For the text-containing cell, return its midpoint in [X, Y] coordinate format. 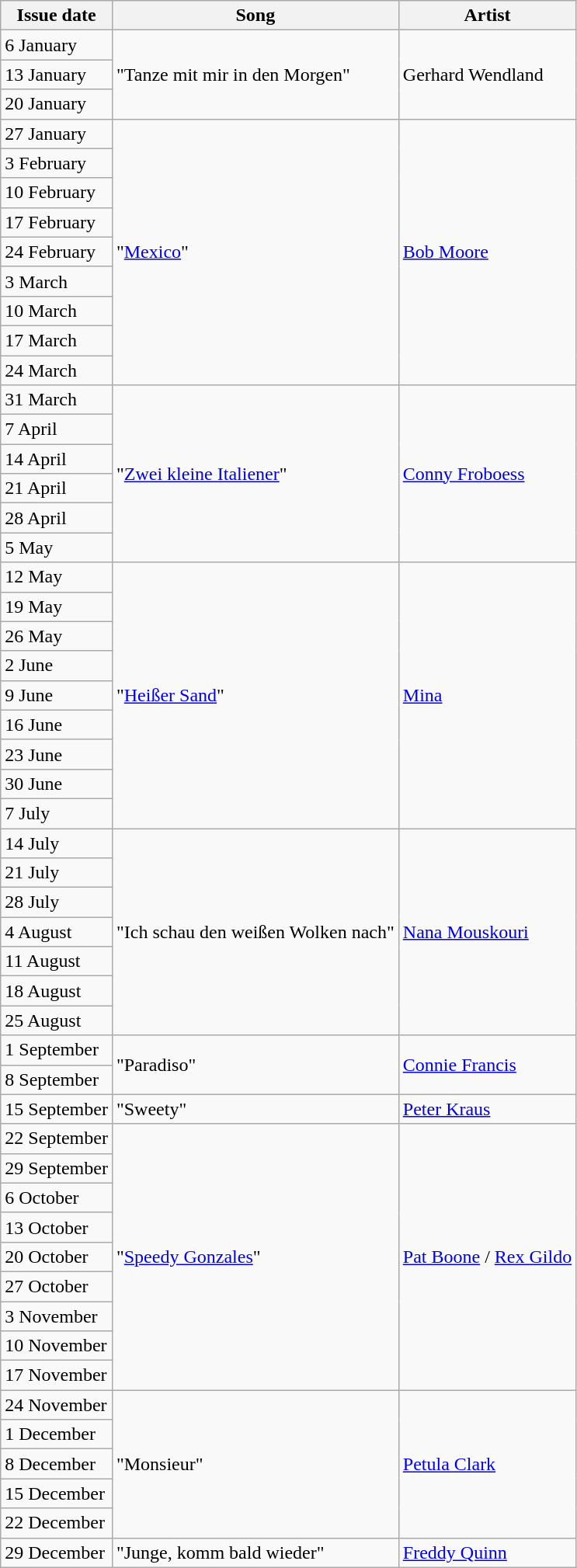
30 June [57, 784]
21 April [57, 488]
17 February [57, 222]
29 December [57, 1552]
27 October [57, 1286]
5 May [57, 548]
15 September [57, 1109]
19 May [57, 607]
27 January [57, 134]
Issue date [57, 16]
14 April [57, 459]
24 February [57, 252]
"Zwei kleine Italiener" [255, 474]
22 September [57, 1139]
1 December [57, 1434]
2 June [57, 666]
"Paradiso" [255, 1065]
28 July [57, 902]
22 December [57, 1523]
"Tanze mit mir in den Morgen" [255, 75]
11 August [57, 961]
21 July [57, 873]
6 January [57, 45]
16 June [57, 725]
Artist [487, 16]
Pat Boone / Rex Gildo [487, 1257]
Conny Froboess [487, 474]
3 February [57, 163]
"Monsieur" [255, 1464]
13 January [57, 75]
Peter Kraus [487, 1109]
31 March [57, 400]
4 August [57, 932]
20 January [57, 104]
Freddy Quinn [487, 1552]
"Ich schau den weißen Wolken nach" [255, 931]
23 June [57, 754]
Song [255, 16]
28 April [57, 518]
"Sweety" [255, 1109]
7 July [57, 813]
Nana Mouskouri [487, 931]
17 November [57, 1375]
17 March [57, 340]
10 November [57, 1346]
26 May [57, 636]
"Junge, komm bald wieder" [255, 1552]
Gerhard Wendland [487, 75]
14 July [57, 843]
20 October [57, 1257]
13 October [57, 1227]
Connie Francis [487, 1065]
"Heißer Sand" [255, 696]
12 May [57, 577]
10 February [57, 193]
9 June [57, 695]
"Speedy Gonzales" [255, 1257]
Mina [487, 696]
8 September [57, 1080]
Bob Moore [487, 252]
6 October [57, 1198]
"Mexico" [255, 252]
10 March [57, 311]
29 September [57, 1168]
24 March [57, 370]
25 August [57, 1020]
15 December [57, 1493]
24 November [57, 1405]
3 March [57, 281]
7 April [57, 429]
3 November [57, 1316]
Petula Clark [487, 1464]
8 December [57, 1464]
18 August [57, 991]
1 September [57, 1050]
